Search for the cell housing the specified text and yield its [X, Y] center coordinate. 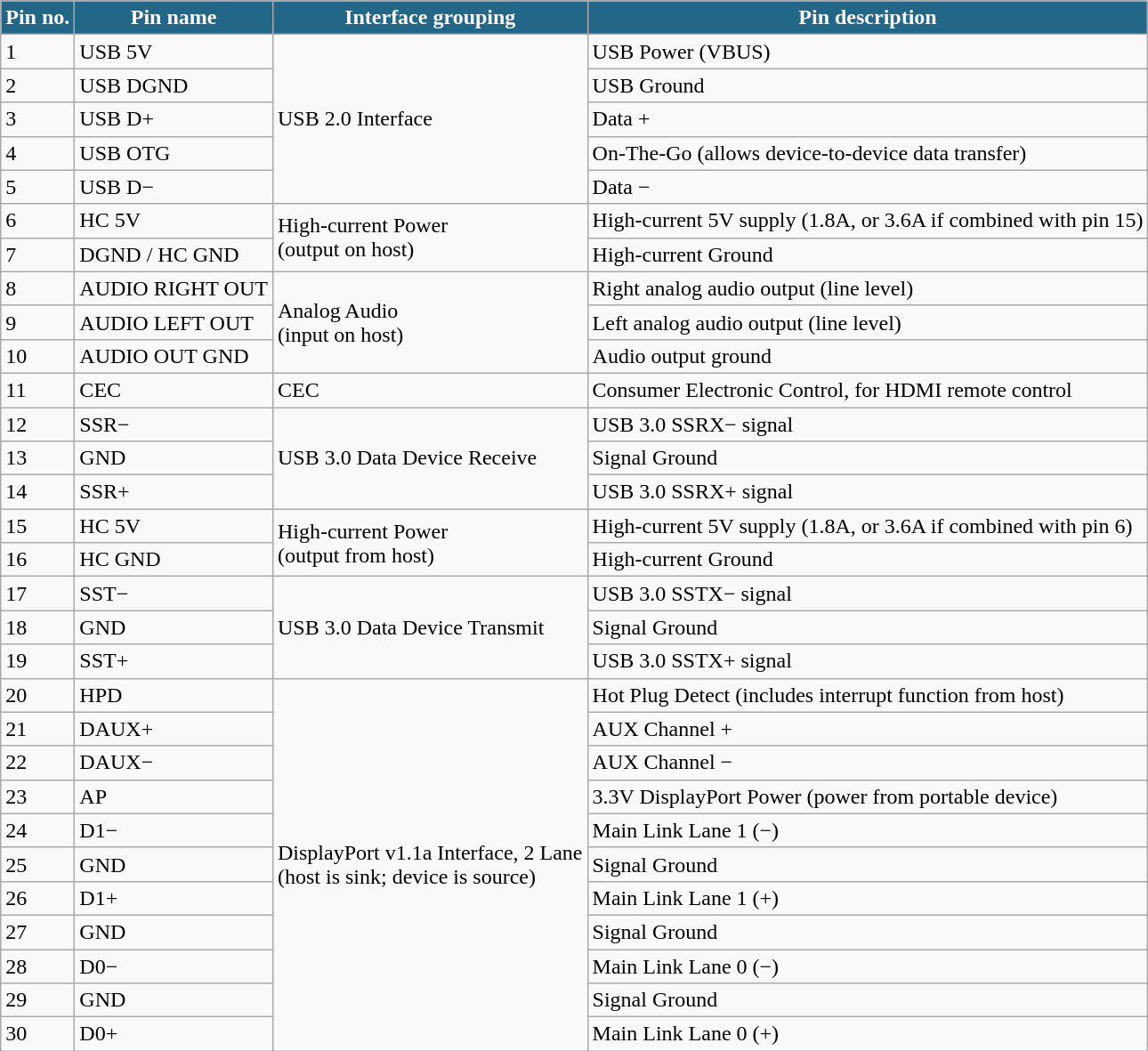
AUDIO LEFT OUT [174, 322]
Interface grouping [430, 18]
Pin description [868, 18]
15 [37, 526]
DisplayPort v1.1a Interface, 2 Lane (host is sink; device is source) [430, 865]
On‐The‐Go (allows device‐to‐device data transfer) [868, 153]
AUX Channel − [868, 763]
HC GND [174, 560]
DAUX+ [174, 729]
High-current 5V supply (1.8A, or 3.6A if combined with pin 15) [868, 221]
High-current Power (output from host) [430, 543]
USB Ground [868, 85]
Data + [868, 119]
22 [37, 763]
USB Power (VBUS) [868, 52]
Main Link Lane 0 (+) [868, 1034]
30 [37, 1034]
Main Link Lane 0 (−) [868, 966]
USB D+ [174, 119]
1 [37, 52]
26 [37, 898]
3 [37, 119]
AP [174, 796]
D0− [174, 966]
21 [37, 729]
DGND / HC GND [174, 255]
12 [37, 424]
Main Link Lane 1 (−) [868, 830]
Pin name [174, 18]
USB D− [174, 187]
29 [37, 1000]
25 [37, 864]
Hot Plug Detect (includes interrupt function from host) [868, 695]
SSR− [174, 424]
USB 2.0 Interface [430, 119]
HPD [174, 695]
27 [37, 932]
8 [37, 288]
USB OTG [174, 153]
Analog Audio (input on host) [430, 322]
11 [37, 390]
Left analog audio output (line level) [868, 322]
USB 3.0 SSTX− signal [868, 594]
3.3V DisplayPort Power (power from portable device) [868, 796]
19 [37, 661]
14 [37, 492]
D0+ [174, 1034]
Right analog audio output (line level) [868, 288]
SST+ [174, 661]
High-current Power (output on host) [430, 238]
USB 3.0 Data Device Transmit [430, 627]
Data − [868, 187]
USB 3.0 SSRX− signal [868, 424]
2 [37, 85]
DAUX− [174, 763]
23 [37, 796]
SSR+ [174, 492]
13 [37, 458]
USB 3.0 Data Device Receive [430, 458]
5 [37, 187]
16 [37, 560]
28 [37, 966]
Audio output ground [868, 356]
AUX Channel + [868, 729]
USB 3.0 SSTX+ signal [868, 661]
18 [37, 627]
D1− [174, 830]
4 [37, 153]
AUDIO RIGHT OUT [174, 288]
7 [37, 255]
6 [37, 221]
Consumer Electronic Control, for HDMI remote control [868, 390]
20 [37, 695]
USB 5V [174, 52]
Pin no. [37, 18]
USB DGND [174, 85]
High-current 5V supply (1.8A, or 3.6A if combined with pin 6) [868, 526]
9 [37, 322]
17 [37, 594]
USB 3.0 SSRX+ signal [868, 492]
Main Link Lane 1 (+) [868, 898]
SST− [174, 594]
10 [37, 356]
AUDIO OUT GND [174, 356]
24 [37, 830]
D1+ [174, 898]
